Search for the cell housing the specified text and yield its (X, Y) center coordinate. 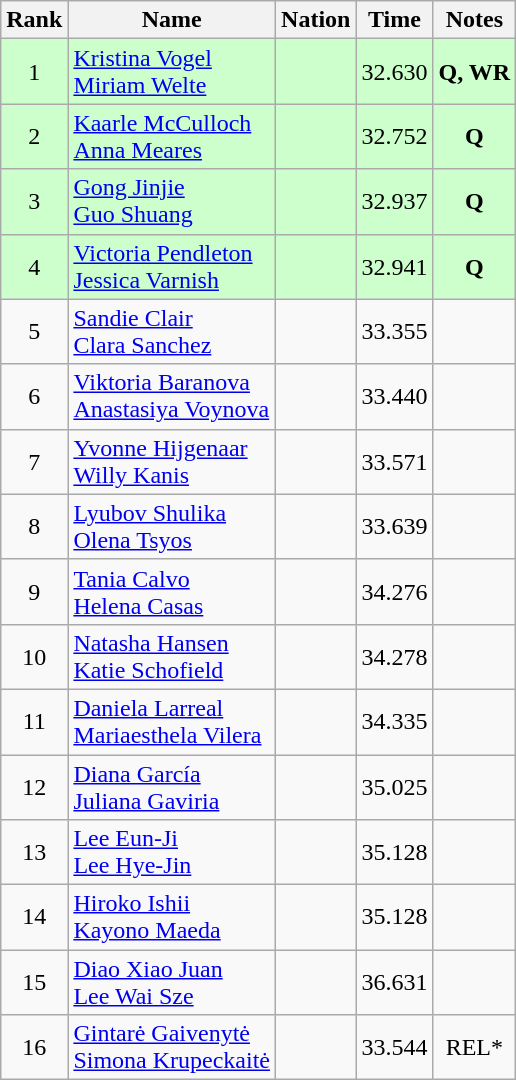
32.630 (394, 72)
5 (34, 332)
34.278 (394, 656)
32.941 (394, 266)
Gong JinjieGuo Shuang (172, 202)
Rank (34, 20)
33.355 (394, 332)
9 (34, 592)
2 (34, 136)
Lee Eun-JiLee Hye-Jin (172, 852)
Yvonne HijgenaarWilly Kanis (172, 462)
REL* (474, 1048)
Daniela LarrealMariaesthela Vilera (172, 722)
33.571 (394, 462)
Hiroko IshiiKayono Maeda (172, 918)
Natasha HansenKatie Schofield (172, 656)
Time (394, 20)
Notes (474, 20)
16 (34, 1048)
34.335 (394, 722)
Q, WR (474, 72)
4 (34, 266)
Gintarė GaivenytėSimona Krupeckaitė (172, 1048)
6 (34, 396)
35.025 (394, 786)
Name (172, 20)
Diana GarcíaJuliana Gaviria (172, 786)
15 (34, 982)
33.440 (394, 396)
Viktoria BaranovaAnastasiya Voynova (172, 396)
12 (34, 786)
Kaarle McCullochAnna Meares (172, 136)
33.639 (394, 526)
14 (34, 918)
11 (34, 722)
32.752 (394, 136)
7 (34, 462)
Kristina VogelMiriam Welte (172, 72)
3 (34, 202)
Victoria PendletonJessica Varnish (172, 266)
Sandie ClairClara Sanchez (172, 332)
Diao Xiao JuanLee Wai Sze (172, 982)
32.937 (394, 202)
34.276 (394, 592)
36.631 (394, 982)
Tania CalvoHelena Casas (172, 592)
33.544 (394, 1048)
10 (34, 656)
1 (34, 72)
Nation (316, 20)
8 (34, 526)
Lyubov ShulikaOlena Tsyos (172, 526)
13 (34, 852)
